Scan for the cell matching the given text and deliver its [x, y] coordinate at center. 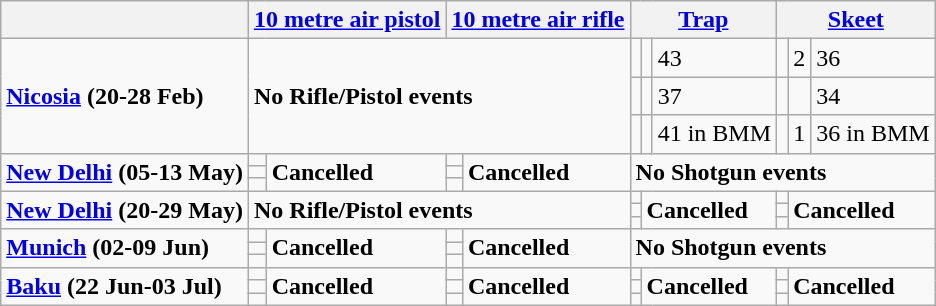
Munich (02-09 Jun) [125, 248]
Baku (22 Jun-03 Jul) [125, 286]
10 metre air pistol [346, 20]
New Delhi (05-13 May) [125, 172]
36 in BMM [873, 134]
Nicosia (20-28 Feb) [125, 96]
New Delhi (20-29 May) [125, 210]
37 [714, 96]
10 metre air rifle [538, 20]
1 [800, 134]
2 [800, 58]
41 in BMM [714, 134]
36 [873, 58]
Skeet [856, 20]
Trap [704, 20]
43 [714, 58]
34 [873, 96]
